Capture the cell that displays the provided text and extract its [X, Y] central coordinate. 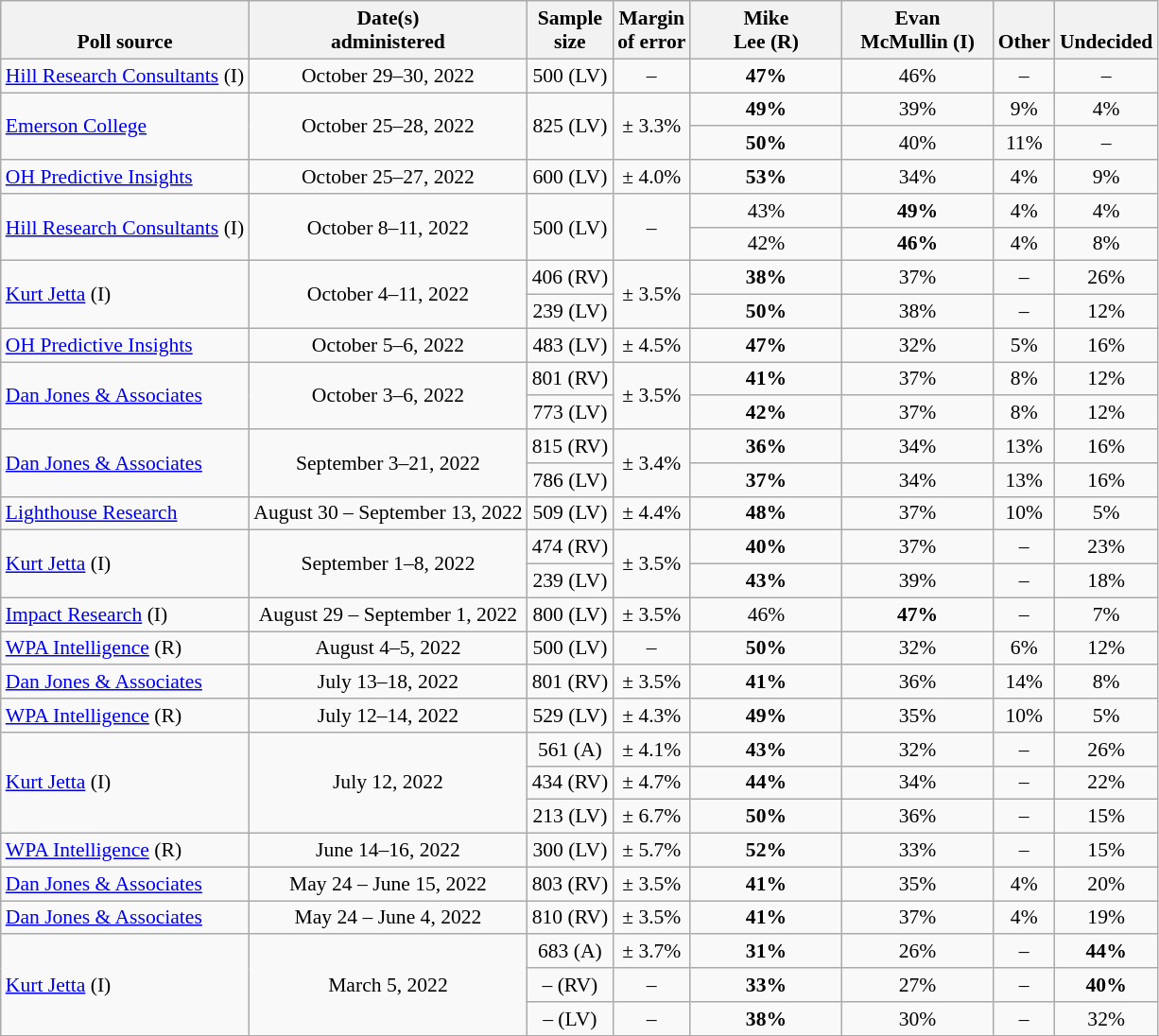
213 (LV) [571, 817]
773 (LV) [571, 413]
300 (LV) [571, 851]
48% [766, 513]
810 (RV) [571, 918]
October 5–6, 2022 [388, 345]
± 4.3% [651, 716]
May 24 – June 15, 2022 [388, 884]
– (LV) [571, 1019]
Poll source [125, 30]
825 (LV) [571, 127]
30% [918, 1019]
July 12, 2022 [388, 783]
May 24 – June 4, 2022 [388, 918]
MikeLee (R) [766, 30]
August 4–5, 2022 [388, 648]
406 (RV) [571, 278]
October 25–28, 2022 [388, 127]
June 14–16, 2022 [388, 851]
October 4–11, 2022 [388, 295]
19% [1106, 918]
September 3–21, 2022 [388, 463]
Marginof error [651, 30]
– (RV) [571, 985]
± 3.4% [651, 463]
Emerson College [125, 127]
October 3–6, 2022 [388, 395]
± 4.4% [651, 513]
52% [766, 851]
± 6.7% [651, 817]
509 (LV) [571, 513]
± 5.7% [651, 851]
October 29–30, 2022 [388, 76]
27% [918, 985]
23% [1106, 547]
Impact Research (I) [125, 614]
22% [1106, 783]
± 3.7% [651, 952]
600 (LV) [571, 177]
803 (RV) [571, 884]
± 3.3% [651, 127]
March 5, 2022 [388, 985]
53% [766, 177]
± 4.5% [651, 345]
434 (RV) [571, 783]
± 4.0% [651, 177]
683 (A) [571, 952]
September 1–8, 2022 [388, 563]
529 (LV) [571, 716]
31% [766, 952]
786 (LV) [571, 480]
561 (A) [571, 750]
EvanMcMullin (I) [918, 30]
Undecided [1106, 30]
14% [1025, 682]
20% [1106, 884]
11% [1025, 144]
483 (LV) [571, 345]
815 (RV) [571, 446]
July 13–18, 2022 [388, 682]
474 (RV) [571, 547]
± 4.1% [651, 750]
Lighthouse Research [125, 513]
August 29 – September 1, 2022 [388, 614]
7% [1106, 614]
Samplesize [571, 30]
Other [1025, 30]
August 30 – September 13, 2022 [388, 513]
October 25–27, 2022 [388, 177]
July 12–14, 2022 [388, 716]
October 8–11, 2022 [388, 227]
6% [1025, 648]
800 (LV) [571, 614]
18% [1106, 581]
± 4.7% [651, 783]
Date(s)administered [388, 30]
